From the cell containing the given text, extract its center point as [x, y] coordinate. 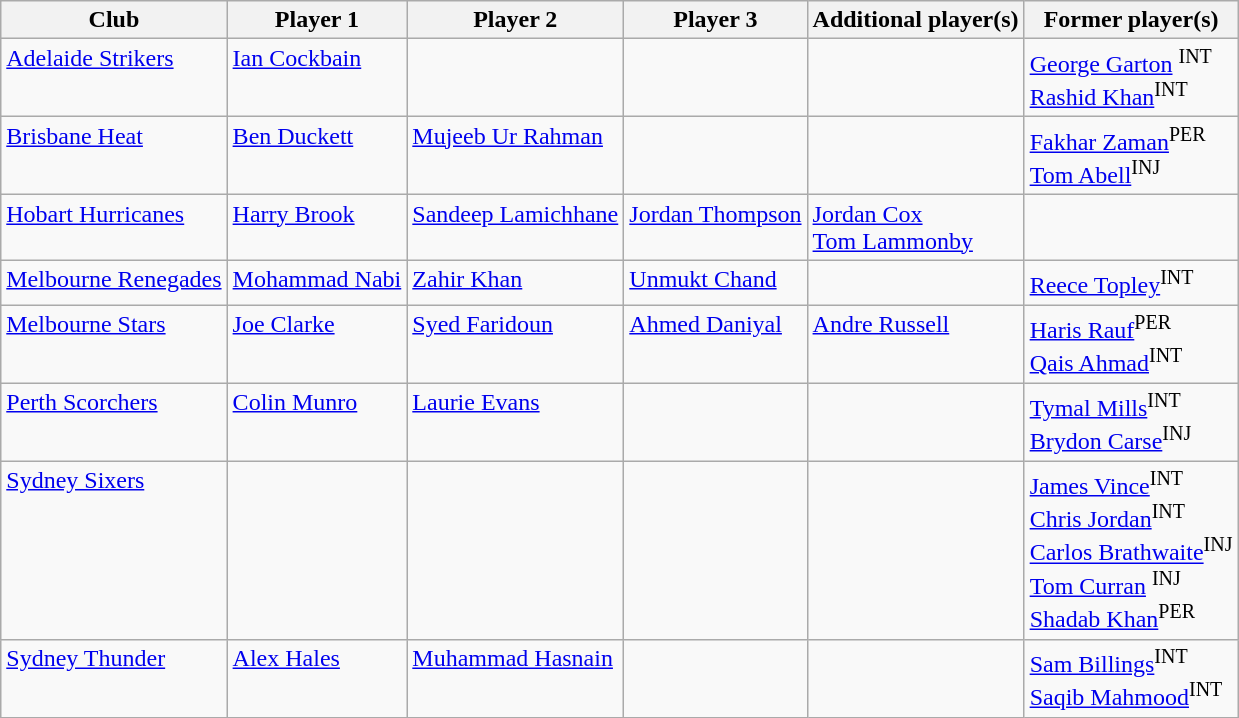
Alex Hales [317, 678]
Perth Scorchers [114, 422]
Fakhar ZamanPER Tom AbellINJ [1131, 156]
Muhammad Hasnain [516, 678]
James VinceINTChris JordanINTCarlos BrathwaiteINJTom Curran INJShadab KhanPER [1131, 550]
Player 1 [317, 20]
Tymal MillsINTBrydon CarseINJ [1131, 422]
Adelaide Strikers [114, 78]
Ben Duckett [317, 156]
Player 3 [716, 20]
Mujeeb Ur Rahman [516, 156]
Joe Clarke [317, 344]
Reece TopleyINT [1131, 282]
Colin Munro [317, 422]
Ian Cockbain [317, 78]
Zahir Khan [516, 282]
Jordan Thompson [716, 228]
Unmukt Chand [716, 282]
Melbourne Stars [114, 344]
Sydney Thunder [114, 678]
Player 2 [516, 20]
Ahmed Daniyal [716, 344]
Sandeep Lamichhane [516, 228]
Sam BillingsINTSaqib MahmoodINT [1131, 678]
Jordan Cox Tom Lammonby [916, 228]
Syed Faridoun [516, 344]
Laurie Evans [516, 422]
Mohammad Nabi [317, 282]
Hobart Hurricanes [114, 228]
Melbourne Renegades [114, 282]
Former player(s) [1131, 20]
Sydney Sixers [114, 550]
Additional player(s) [916, 20]
Harry Brook [317, 228]
Andre Russell [916, 344]
Haris RaufPERQais AhmadINT [1131, 344]
George Garton INT Rashid KhanINT [1131, 78]
Club [114, 20]
Brisbane Heat [114, 156]
